Determine the [X, Y] coordinate at the center of the cell enclosing the given text.  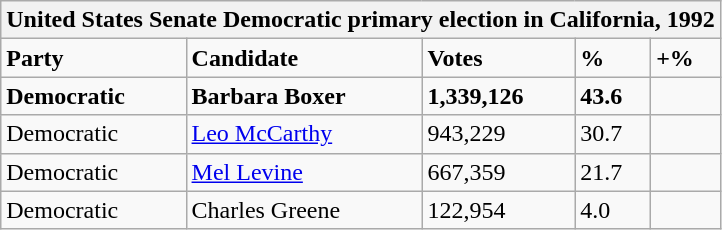
43.6 [613, 96]
4.0 [613, 210]
United States Senate Democratic primary election in California, 1992 [361, 20]
Leo McCarthy [304, 134]
Party [94, 58]
+% [686, 58]
Mel Levine [304, 172]
Charles Greene [304, 210]
Candidate [304, 58]
1,339,126 [498, 96]
21.7 [613, 172]
667,359 [498, 172]
% [613, 58]
Barbara Boxer [304, 96]
943,229 [498, 134]
30.7 [613, 134]
122,954 [498, 210]
Votes [498, 58]
